Provide the (x, y) coordinate of the cell's center where the given text is located.  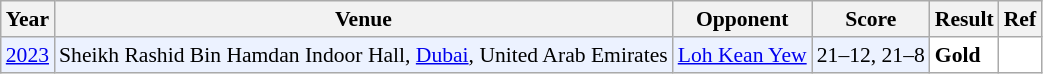
Score (871, 19)
Loh Kean Yew (742, 55)
2023 (28, 55)
Sheikh Rashid Bin Hamdan Indoor Hall, Dubai, United Arab Emirates (364, 55)
Ref (1020, 19)
Year (28, 19)
Opponent (742, 19)
Result (964, 19)
21–12, 21–8 (871, 55)
Gold (964, 55)
Venue (364, 19)
